From the cell containing the given text, extract its center point as [X, Y] coordinate. 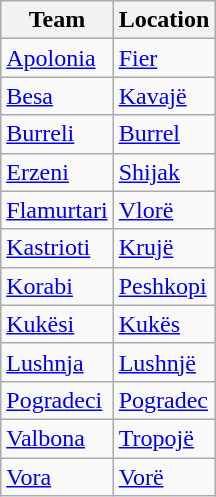
Lushnja [57, 362]
Pogradeci [57, 400]
Apolonia [57, 58]
Pogradec [164, 400]
Vorë [164, 477]
Flamurtari [57, 210]
Shijak [164, 172]
Team [57, 20]
Kavajë [164, 96]
Lushnjë [164, 362]
Korabi [57, 286]
Fier [164, 58]
Location [164, 20]
Peshkopi [164, 286]
Besa [57, 96]
Vlorë [164, 210]
Tropojë [164, 438]
Kukës [164, 324]
Erzeni [57, 172]
Krujë [164, 248]
Kastrioti [57, 248]
Burrel [164, 134]
Kukësi [57, 324]
Vora [57, 477]
Valbona [57, 438]
Burreli [57, 134]
